Locate the cell with the specified text and output its (x, y) center coordinate. 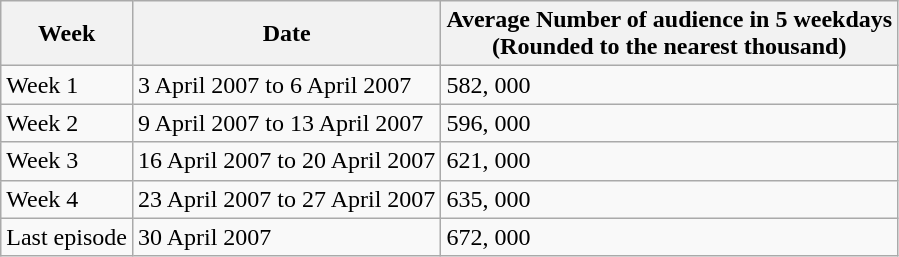
621, 000 (670, 161)
30 April 2007 (286, 237)
635, 000 (670, 199)
Week 4 (67, 199)
582, 000 (670, 85)
Date (286, 34)
Week 2 (67, 123)
Week (67, 34)
9 April 2007 to 13 April 2007 (286, 123)
16 April 2007 to 20 April 2007 (286, 161)
Last episode (67, 237)
23 April 2007 to 27 April 2007 (286, 199)
Average Number of audience in 5 weekdays(Rounded to the nearest thousand) (670, 34)
672, 000 (670, 237)
Week 1 (67, 85)
596, 000 (670, 123)
Week 3 (67, 161)
3 April 2007 to 6 April 2007 (286, 85)
